Identify which cell holds the provided text, then report its [x, y] central coordinate. 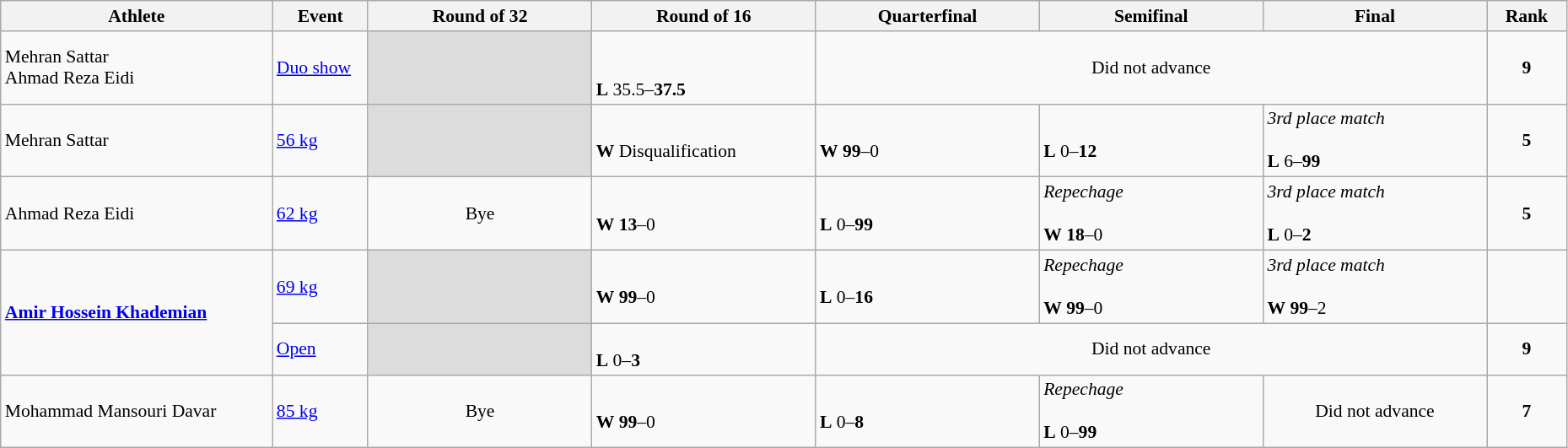
L 0–12 [1150, 140]
Quarterfinal [928, 16]
Mohammad Mansouri Davar [137, 412]
Rank [1527, 16]
Round of 16 [703, 16]
L 0–3 [703, 349]
56 kg [321, 140]
Round of 32 [479, 16]
3rd place matchW 99–2 [1375, 287]
L 0–8 [928, 412]
L 0–16 [928, 287]
85 kg [321, 412]
L 0–99 [928, 214]
W Disqualification [703, 140]
3rd place matchL 6–99 [1375, 140]
RepechageW 18–0 [1150, 214]
L 35.5–37.5 [703, 67]
Open [321, 349]
7 [1527, 412]
Duo show [321, 67]
RepechageL 0–99 [1150, 412]
Amir Hossein Khademian [137, 313]
Final [1375, 16]
69 kg [321, 287]
62 kg [321, 214]
W 13–0 [703, 214]
Mehran Sattar [137, 140]
3rd place matchL 0–2 [1375, 214]
Event [321, 16]
Athlete [137, 16]
RepechageW 99–0 [1150, 287]
Semifinal [1150, 16]
Ahmad Reza Eidi [137, 214]
Mehran SattarAhmad Reza Eidi [137, 67]
